Search for the cell housing the specified text and yield its (X, Y) center coordinate. 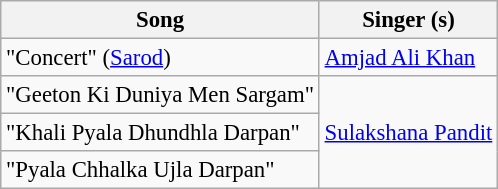
"Khali Pyala Dhundhla Darpan" (160, 133)
"Concert" (Sarod) (160, 58)
"Pyala Chhalka Ujla Darpan" (160, 170)
Song (160, 20)
Amjad Ali Khan (408, 58)
Sulakshana Pandit (408, 132)
Singer (s) (408, 20)
"Geeton Ki Duniya Men Sargam" (160, 95)
